For the text-containing cell, return its midpoint in [x, y] coordinate format. 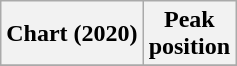
Peakposition [189, 34]
Chart (2020) [72, 34]
